Determine the (x, y) coordinate at the center of the cell enclosing the given text.  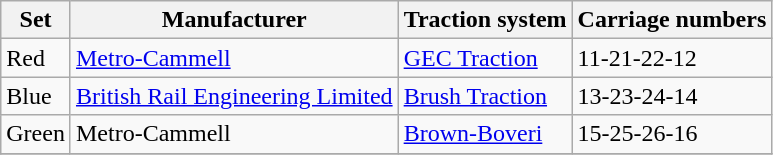
Carriage numbers (672, 20)
Red (36, 58)
Set (36, 20)
Brush Traction (485, 96)
Brown-Boveri (485, 134)
Traction system (485, 20)
13-23-24-14 (672, 96)
British Rail Engineering Limited (234, 96)
11-21-22-12 (672, 58)
Blue (36, 96)
Green (36, 134)
GEC Traction (485, 58)
Manufacturer (234, 20)
15-25-26-16 (672, 134)
